Capture the cell that displays the provided text and extract its (x, y) central coordinate. 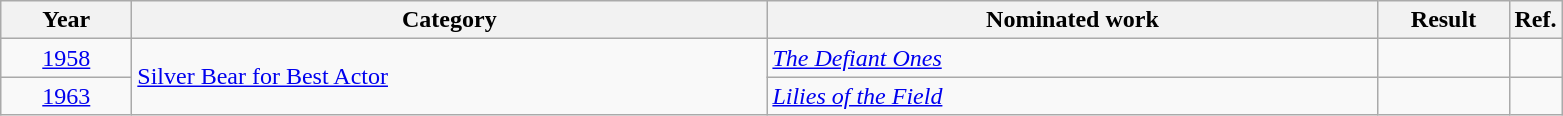
1963 (66, 96)
Result (1444, 20)
Lilies of the Field (1072, 96)
Nominated work (1072, 20)
The Defiant Ones (1072, 58)
1958 (66, 58)
Ref. (1536, 20)
Silver Bear for Best Actor (450, 77)
Category (450, 20)
Year (66, 20)
